Extract the [x, y] coordinate from the center of the cell holding the provided text.  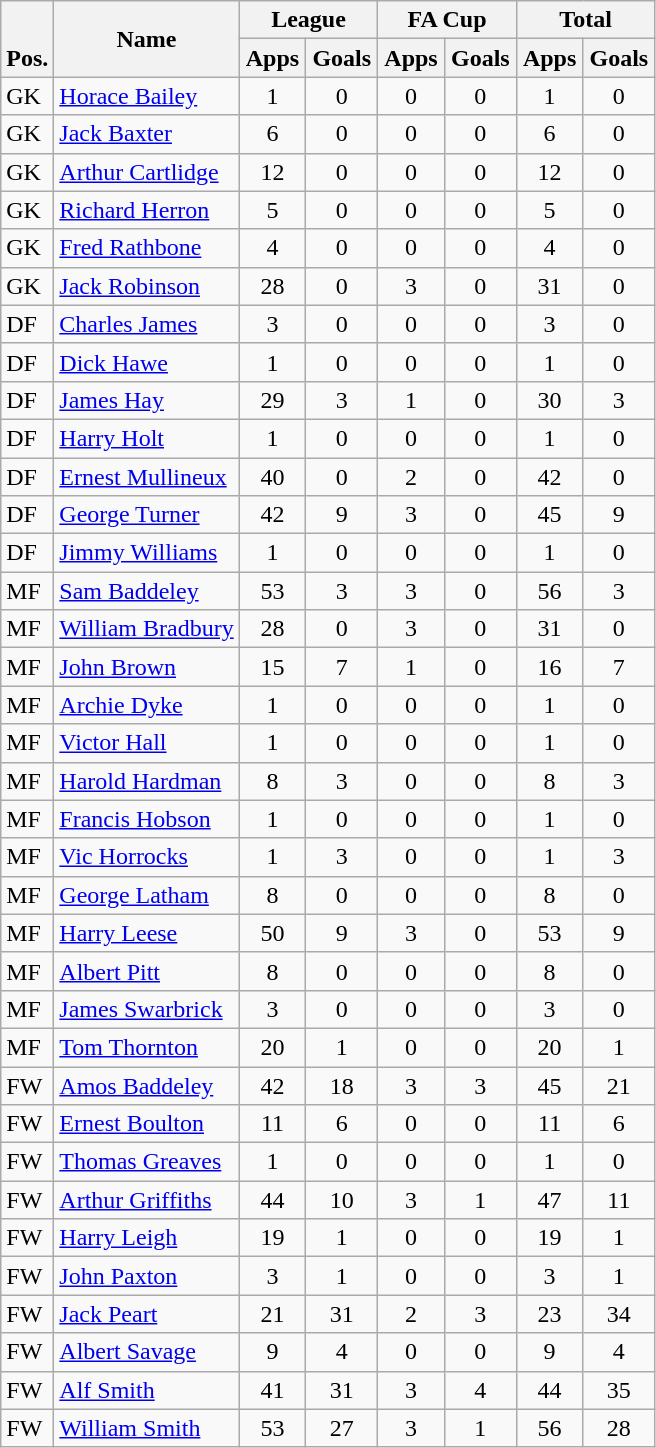
Name [146, 39]
John Paxton [146, 1276]
Pos. [28, 39]
Tom Thornton [146, 1047]
10 [342, 1200]
Fred Rathbone [146, 248]
Arthur Griffiths [146, 1200]
47 [550, 1200]
FA Cup [448, 20]
John Brown [146, 667]
Vic Horrocks [146, 857]
18 [342, 1085]
Arthur Cartlidge [146, 172]
41 [272, 1390]
Albert Pitt [146, 971]
Dick Hawe [146, 362]
40 [272, 477]
Jack Peart [146, 1314]
Jimmy Williams [146, 553]
Ernest Boulton [146, 1124]
15 [272, 667]
William Smith [146, 1428]
27 [342, 1428]
Sam Baddeley [146, 591]
Jack Robinson [146, 286]
James Swarbrick [146, 1009]
Jack Baxter [146, 134]
Amos Baddeley [146, 1085]
23 [550, 1314]
30 [550, 400]
Alf Smith [146, 1390]
Harry Leese [146, 933]
Richard Herron [146, 210]
Ernest Mullineux [146, 477]
Victor Hall [146, 743]
Thomas Greaves [146, 1162]
Horace Bailey [146, 96]
Harold Hardman [146, 781]
Harry Holt [146, 438]
35 [619, 1390]
Total [586, 20]
George Turner [146, 515]
Charles James [146, 324]
Archie Dyke [146, 705]
34 [619, 1314]
16 [550, 667]
George Latham [146, 895]
James Hay [146, 400]
League [308, 20]
William Bradbury [146, 629]
Francis Hobson [146, 819]
Albert Savage [146, 1352]
50 [272, 933]
29 [272, 400]
Harry Leigh [146, 1238]
